Search for the cell housing the specified text and yield its [x, y] center coordinate. 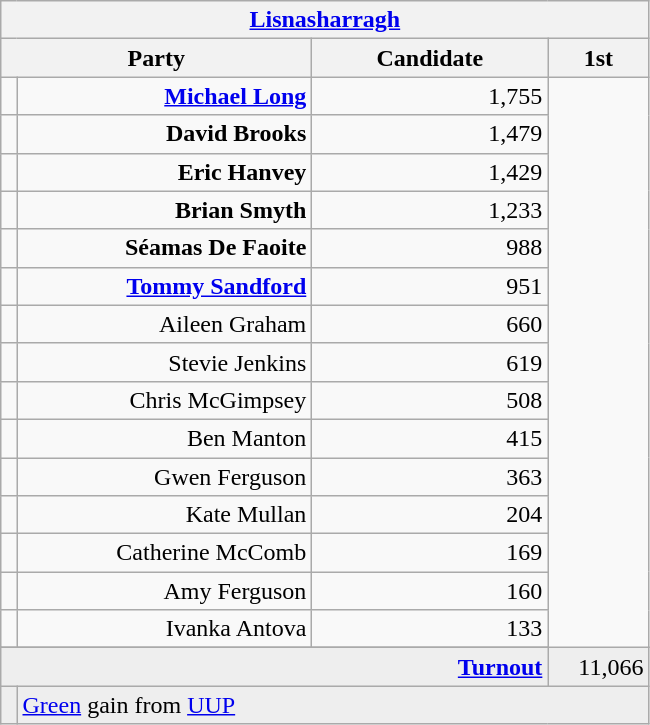
Ivanka Antova [164, 629]
11,066 [598, 667]
1,429 [430, 172]
Brian Smyth [164, 210]
Michael Long [164, 96]
951 [430, 286]
Chris McGimpsey [164, 400]
508 [430, 400]
Tommy Sandford [164, 286]
Lisnasharragh [325, 20]
133 [430, 629]
660 [430, 324]
Séamas De Faoite [164, 248]
1st [598, 58]
Party [156, 58]
Green gain from UUP [333, 705]
Ben Manton [164, 438]
1,755 [430, 96]
Kate Mullan [164, 515]
Amy Ferguson [164, 591]
1,233 [430, 210]
363 [430, 477]
Eric Hanvey [164, 172]
169 [430, 553]
1,479 [430, 134]
David Brooks [164, 134]
204 [430, 515]
Catherine McComb [164, 553]
619 [430, 362]
160 [430, 591]
Candidate [430, 58]
988 [430, 248]
Aileen Graham [164, 324]
Turnout [274, 667]
415 [430, 438]
Gwen Ferguson [164, 477]
Stevie Jenkins [164, 362]
